Capture the cell that displays the provided text and extract its [X, Y] central coordinate. 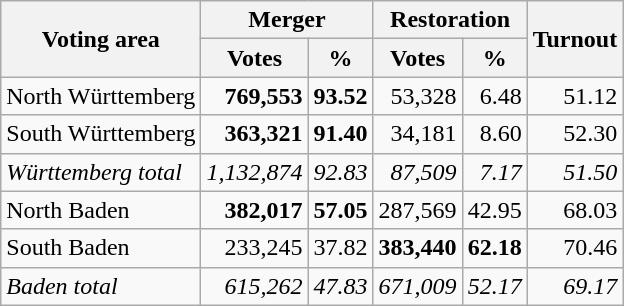
382,017 [254, 210]
92.83 [340, 172]
52.17 [494, 286]
51.50 [575, 172]
South Baden [101, 248]
615,262 [254, 286]
91.40 [340, 134]
287,569 [418, 210]
North Württemberg [101, 96]
Baden total [101, 286]
52.30 [575, 134]
93.52 [340, 96]
57.05 [340, 210]
8.60 [494, 134]
1,132,874 [254, 172]
Voting area [101, 39]
68.03 [575, 210]
North Baden [101, 210]
Restoration [450, 20]
769,553 [254, 96]
363,321 [254, 134]
87,509 [418, 172]
53,328 [418, 96]
7.17 [494, 172]
Württemberg total [101, 172]
34,181 [418, 134]
383,440 [418, 248]
6.48 [494, 96]
Turnout [575, 39]
42.95 [494, 210]
South Württemberg [101, 134]
70.46 [575, 248]
51.12 [575, 96]
47.83 [340, 286]
62.18 [494, 248]
671,009 [418, 286]
Merger [287, 20]
37.82 [340, 248]
69.17 [575, 286]
233,245 [254, 248]
